From the cell containing the given text, extract its center point as [X, Y] coordinate. 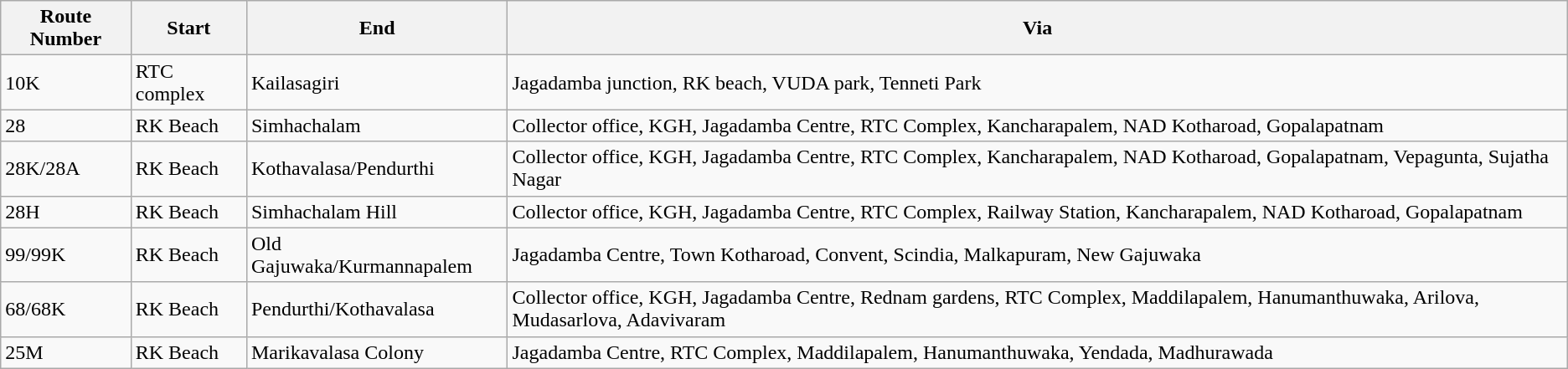
Simhachalam [377, 126]
Pendurthi/Kothavalasa [377, 310]
Kothavalasa/Pendurthi [377, 169]
End [377, 28]
Via [1037, 28]
Jagadamba Centre, RTC Complex, Maddilapalem, Hanumanthuwaka, Yendada, Madhurawada [1037, 352]
Marikavalasa Colony [377, 352]
28H [65, 212]
RTC complex [188, 82]
Jagadamba junction, RK beach, VUDA park, Tenneti Park [1037, 82]
99/99K [65, 254]
Old Gajuwaka/Kurmannapalem [377, 254]
Route Number [65, 28]
28K/28A [65, 169]
Collector office, KGH, Jagadamba Centre, RTC Complex, Kancharapalem, NAD Kotharoad, Gopalapatnam [1037, 126]
28 [65, 126]
Simhachalam Hill [377, 212]
Kailasagiri [377, 82]
Collector office, KGH, Jagadamba Centre, RTC Complex, Kancharapalem, NAD Kotharoad, Gopalapatnam, Vepagunta, Sujatha Nagar [1037, 169]
Collector office, KGH, Jagadamba Centre, Rednam gardens, RTC Complex, Maddilapalem, Hanumanthuwaka, Arilova, Mudasarlova, Adavivaram [1037, 310]
68/68K [65, 310]
Jagadamba Centre, Town Kotharoad, Convent, Scindia, Malkapuram, New Gajuwaka [1037, 254]
10K [65, 82]
Start [188, 28]
Collector office, KGH, Jagadamba Centre, RTC Complex, Railway Station, Kancharapalem, NAD Kotharoad, Gopalapatnam [1037, 212]
25M [65, 352]
